Locate the cell with the specified text and output its [x, y] center coordinate. 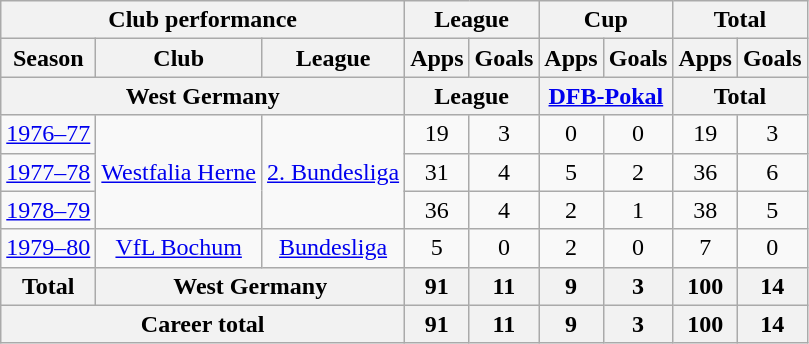
38 [705, 210]
Career total [203, 324]
Cup [606, 20]
1 [638, 210]
31 [437, 172]
7 [705, 248]
Bundesliga [334, 248]
1979–80 [48, 248]
Westfalia Herne [179, 172]
1976–77 [48, 134]
Club [179, 58]
Season [48, 58]
DFB-Pokal [606, 96]
6 [772, 172]
1977–78 [48, 172]
1978–79 [48, 210]
Club performance [203, 20]
VfL Bochum [179, 248]
2. Bundesliga [334, 172]
